From the cell containing the given text, extract its center point as [X, Y] coordinate. 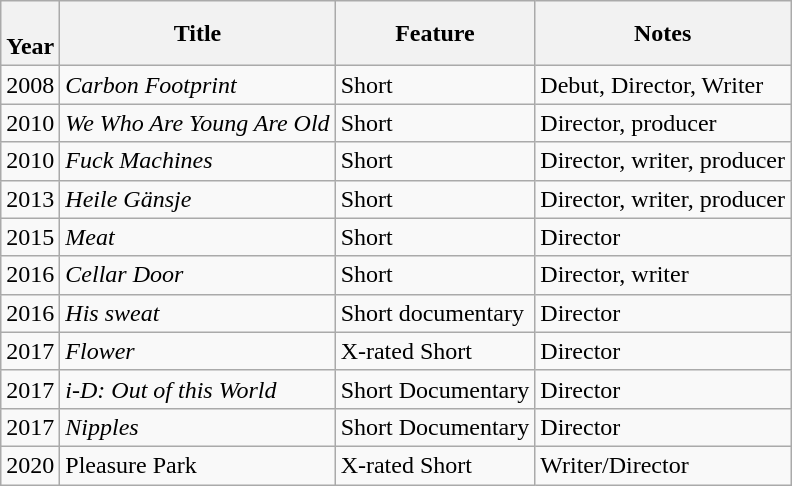
2015 [30, 237]
Feature [435, 34]
Short documentary [435, 313]
Carbon Footprint [198, 85]
Heile Gänsje [198, 199]
Nipples [198, 427]
2020 [30, 465]
Title [198, 34]
Pleasure Park [198, 465]
2008 [30, 85]
Meat [198, 237]
His sweat [198, 313]
Fuck Machines [198, 161]
Year [30, 34]
Flower [198, 351]
Writer/Director [663, 465]
Cellar Door [198, 275]
Director, writer [663, 275]
i-D: Out of this World [198, 389]
Director, producer [663, 123]
Debut, Director, Writer [663, 85]
2013 [30, 199]
We Who Are Young Are Old [198, 123]
Notes [663, 34]
